Search for the cell housing the specified text and yield its (X, Y) center coordinate. 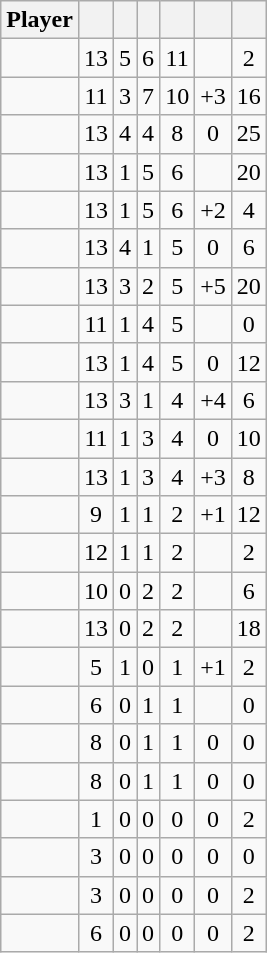
16 (248, 96)
+5 (214, 286)
Player (40, 20)
25 (248, 134)
+4 (214, 400)
+2 (214, 210)
9 (96, 515)
7 (148, 96)
18 (248, 629)
